Provide the (x, y) coordinate of the cell's center where the given text is located.  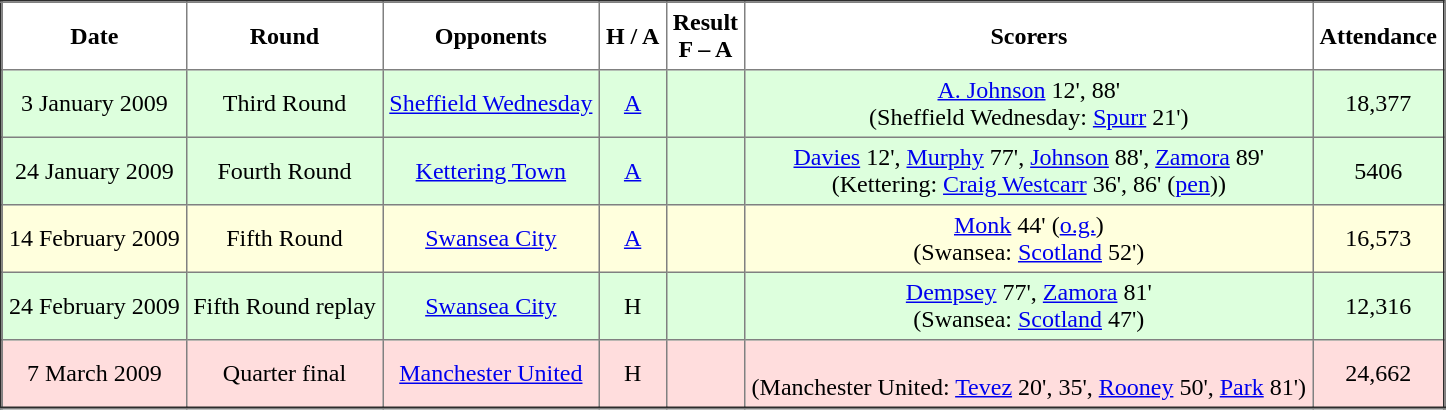
3 January 2009 (94, 104)
A. Johnson 12', 88'(Sheffield Wednesday: Spurr 21') (1029, 104)
Fifth Round (284, 239)
Sheffield Wednesday (492, 104)
Fourth Round (284, 171)
Davies 12', Murphy 77', Johnson 88', Zamora 89'(Kettering: Craig Westcarr 36', 86' (pen)) (1029, 171)
5406 (1379, 171)
(Manchester United: Tevez 20', 35', Rooney 50', Park 81') (1029, 374)
Opponents (492, 36)
Quarter final (284, 374)
24 January 2009 (94, 171)
Date (94, 36)
24 February 2009 (94, 306)
Third Round (284, 104)
24,662 (1379, 374)
Attendance (1379, 36)
Scorers (1029, 36)
Fifth Round replay (284, 306)
ResultF – A (706, 36)
7 March 2009 (94, 374)
16,573 (1379, 239)
Round (284, 36)
12,316 (1379, 306)
H / A (632, 36)
18,377 (1379, 104)
Monk 44' (o.g.)(Swansea: Scotland 52') (1029, 239)
Kettering Town (492, 171)
14 February 2009 (94, 239)
Manchester United (492, 374)
Dempsey 77', Zamora 81'(Swansea: Scotland 47') (1029, 306)
